Scan for the cell matching the given text and deliver its [x, y] coordinate at center. 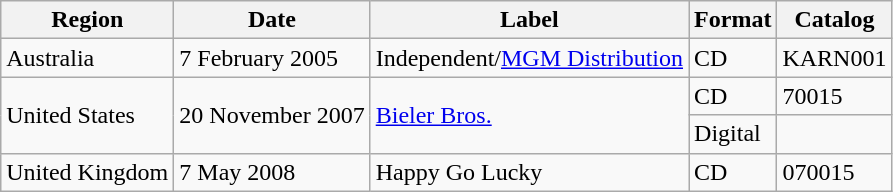
KARN001 [834, 58]
7 February 2005 [272, 58]
Bieler Bros. [529, 115]
070015 [834, 172]
Independent/MGM Distribution [529, 58]
Happy Go Lucky [529, 172]
United States [88, 115]
70015 [834, 96]
Catalog [834, 20]
Digital [733, 134]
Format [733, 20]
Australia [88, 58]
United Kingdom [88, 172]
7 May 2008 [272, 172]
Date [272, 20]
Label [529, 20]
Region [88, 20]
20 November 2007 [272, 115]
